Provide the [X, Y] coordinate of the cell's center where the given text is located.  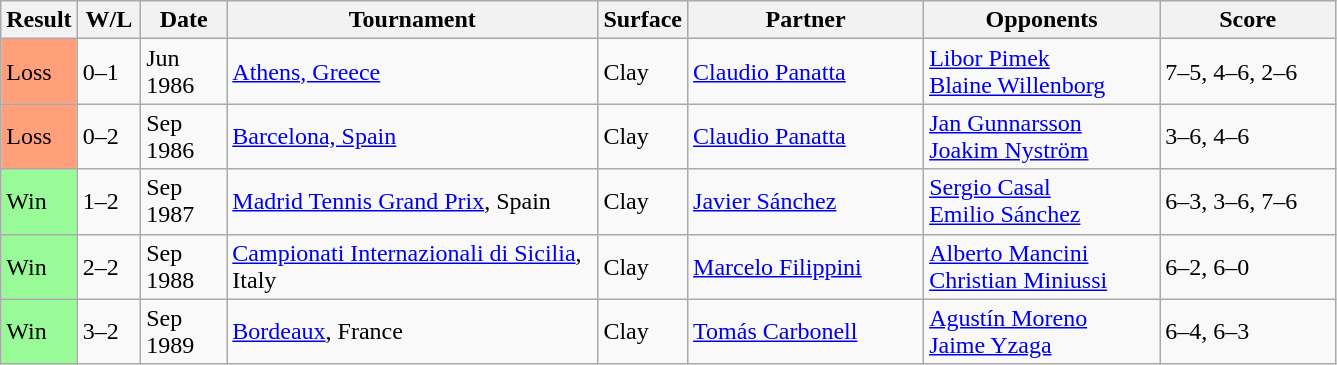
W/L [109, 20]
Marcelo Filippini [806, 266]
7–5, 4–6, 2–6 [1248, 72]
Alberto Mancini Christian Miniussi [1042, 266]
Opponents [1042, 20]
Score [1248, 20]
Campionati Internazionali di Sicilia, Italy [412, 266]
6–4, 6–3 [1248, 332]
Sep 1987 [184, 202]
Tournament [412, 20]
Sep 1989 [184, 332]
Agustín Moreno Jaime Yzaga [1042, 332]
2–2 [109, 266]
Jun 1986 [184, 72]
3–6, 4–6 [1248, 136]
3–2 [109, 332]
Libor Pimek Blaine Willenborg [1042, 72]
Javier Sánchez [806, 202]
6–2, 6–0 [1248, 266]
0–1 [109, 72]
Result [39, 20]
0–2 [109, 136]
1–2 [109, 202]
Jan Gunnarsson Joakim Nyström [1042, 136]
6–3, 3–6, 7–6 [1248, 202]
Sep 1988 [184, 266]
Date [184, 20]
Barcelona, Spain [412, 136]
Tomás Carbonell [806, 332]
Sergio Casal Emilio Sánchez [1042, 202]
Madrid Tennis Grand Prix, Spain [412, 202]
Surface [643, 20]
Bordeaux, France [412, 332]
Sep 1986 [184, 136]
Partner [806, 20]
Athens, Greece [412, 72]
